Extract the [X, Y] coordinate from the center of the cell holding the provided text.  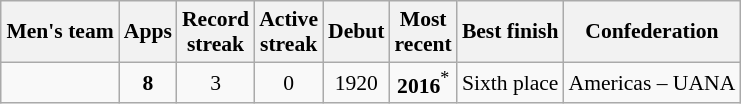
Americas – UANA [652, 82]
3 [216, 82]
Men's team [60, 32]
Mostrecent [424, 32]
Sixth place [510, 82]
Activestreak [288, 32]
1920 [356, 82]
Confederation [652, 32]
2016* [424, 82]
8 [148, 82]
Debut [356, 32]
0 [288, 82]
Apps [148, 32]
Recordstreak [216, 32]
Best finish [510, 32]
